Extract the [X, Y] coordinate from the center of the cell holding the provided text.  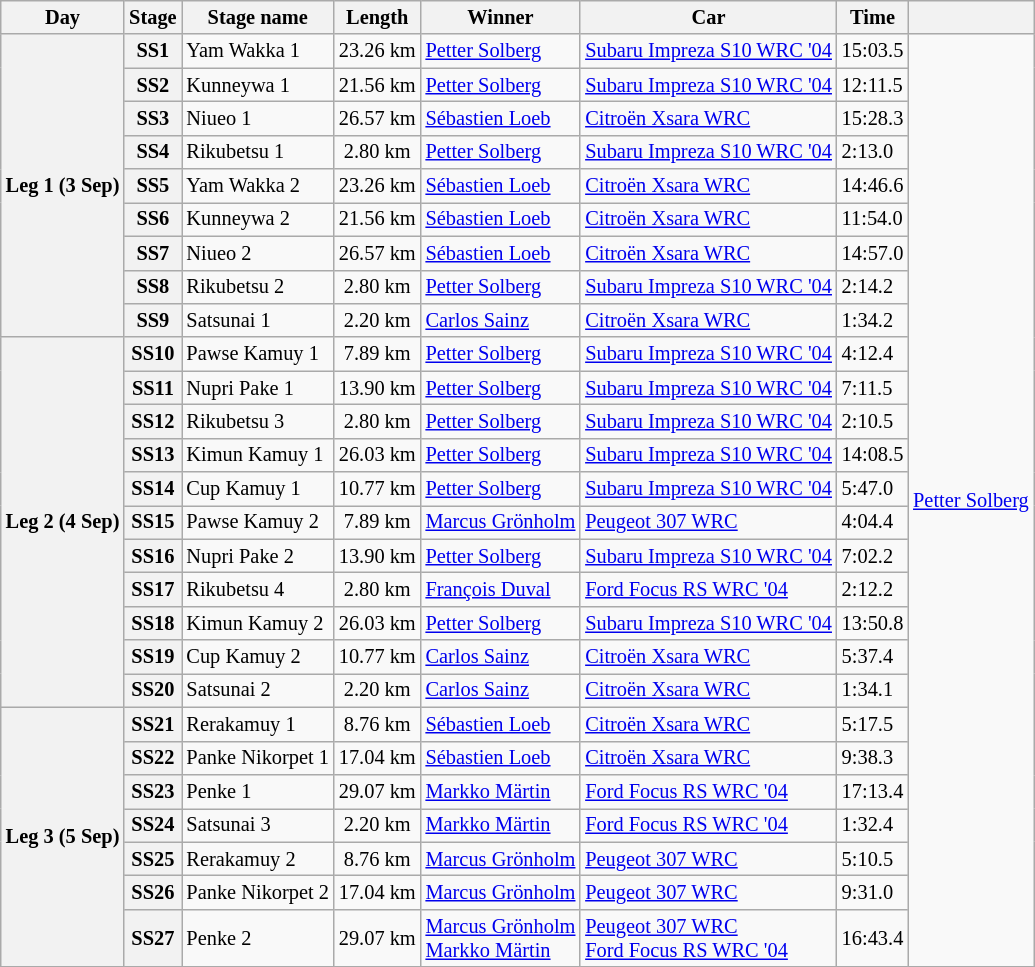
SS11 [152, 388]
SS6 [152, 219]
Kunneywa 1 [258, 85]
Penke 2 [258, 938]
SS23 [152, 791]
5:10.5 [872, 859]
SS18 [152, 623]
SS7 [152, 253]
SS17 [152, 589]
SS12 [152, 421]
2:14.2 [872, 287]
Rikubetsu 1 [258, 152]
Marcus Grönholm Markko Märtin [501, 938]
Nupri Pake 1 [258, 388]
Rikubetsu 4 [258, 589]
Kimun Kamuy 2 [258, 623]
14:08.5 [872, 455]
17:13.4 [872, 791]
Yam Wakka 1 [258, 51]
Stage [152, 17]
Leg 1 (3 Sep) [63, 186]
Penke 1 [258, 791]
13:50.8 [872, 623]
Pawse Kamuy 2 [258, 522]
SS13 [152, 455]
2:10.5 [872, 421]
Leg 3 (5 Sep) [63, 837]
9:38.3 [872, 758]
1:34.2 [872, 320]
Rikubetsu 3 [258, 421]
Satsunai 2 [258, 690]
SS15 [152, 522]
SS4 [152, 152]
Winner [501, 17]
Rerakamuy 1 [258, 724]
Car [708, 17]
14:46.6 [872, 186]
François Duval [501, 589]
SS19 [152, 657]
SS27 [152, 938]
2:12.2 [872, 589]
5:47.0 [872, 489]
SS26 [152, 892]
SS21 [152, 724]
1:32.4 [872, 825]
Satsunai 1 [258, 320]
Niueo 2 [258, 253]
Time [872, 17]
2:13.0 [872, 152]
SS9 [152, 320]
15:28.3 [872, 118]
SS8 [152, 287]
SS2 [152, 85]
Rerakamuy 2 [258, 859]
4:04.4 [872, 522]
Leg 2 (4 Sep) [63, 522]
Kimun Kamuy 1 [258, 455]
SS5 [152, 186]
4:12.4 [872, 354]
12:11.5 [872, 85]
9:31.0 [872, 892]
Panke Nikorpet 2 [258, 892]
Niueo 1 [258, 118]
Nupri Pake 2 [258, 556]
1:34.1 [872, 690]
SS3 [152, 118]
Stage name [258, 17]
15:03.5 [872, 51]
Peugeot 307 WRCFord Focus RS WRC '04 [708, 938]
SS16 [152, 556]
Panke Nikorpet 1 [258, 758]
Day [63, 17]
7:11.5 [872, 388]
Kunneywa 2 [258, 219]
14:57.0 [872, 253]
SS25 [152, 859]
5:37.4 [872, 657]
11:54.0 [872, 219]
Cup Kamuy 1 [258, 489]
SS1 [152, 51]
Satsunai 3 [258, 825]
SS20 [152, 690]
Cup Kamuy 2 [258, 657]
7:02.2 [872, 556]
SS24 [152, 825]
Yam Wakka 2 [258, 186]
Rikubetsu 2 [258, 287]
5:17.5 [872, 724]
16:43.4 [872, 938]
SS22 [152, 758]
SS14 [152, 489]
Length [378, 17]
Pawse Kamuy 1 [258, 354]
SS10 [152, 354]
